Search for the cell housing the specified text and yield its (X, Y) center coordinate. 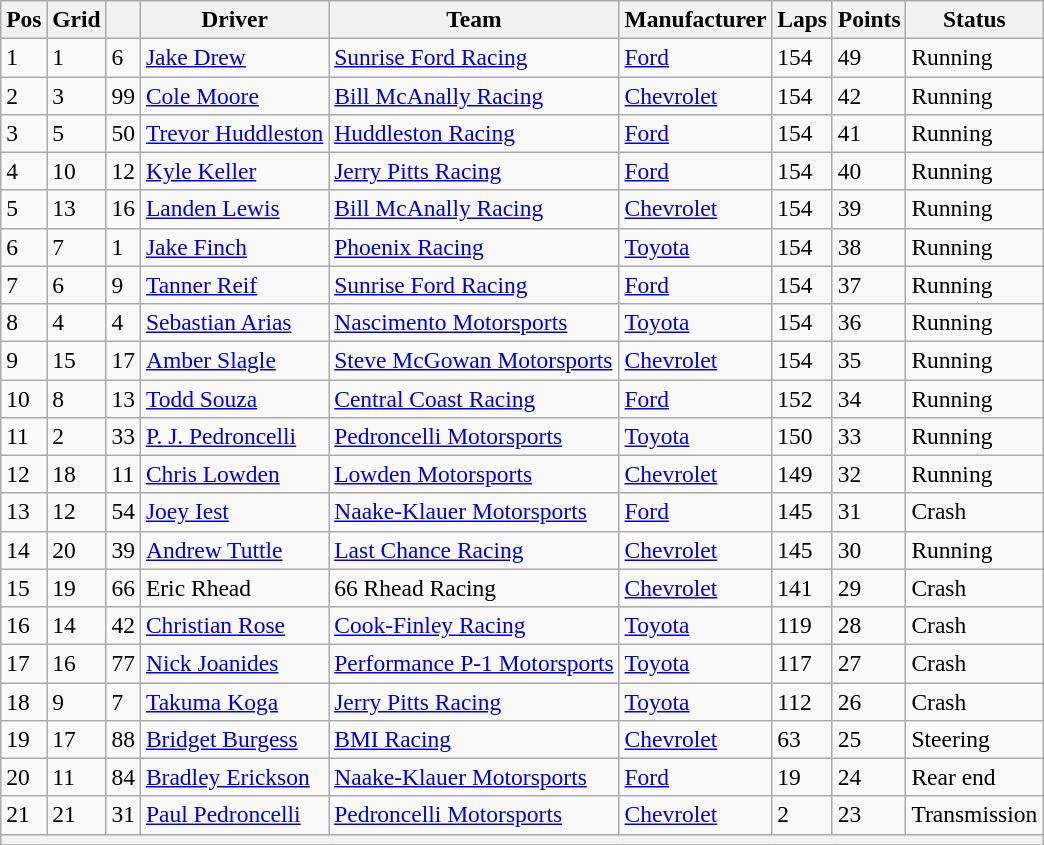
Takuma Koga (234, 701)
35 (869, 360)
Sebastian Arias (234, 322)
Laps (802, 19)
40 (869, 171)
Steve McGowan Motorsports (474, 360)
63 (802, 739)
117 (802, 663)
141 (802, 588)
84 (123, 777)
41 (869, 133)
26 (869, 701)
54 (123, 512)
Phoenix Racing (474, 247)
Christian Rose (234, 625)
28 (869, 625)
Manufacturer (696, 19)
Driver (234, 19)
Points (869, 19)
Todd Souza (234, 398)
Tanner Reif (234, 285)
Joey Iest (234, 512)
Andrew Tuttle (234, 550)
25 (869, 739)
49 (869, 57)
Nick Joanides (234, 663)
Bradley Erickson (234, 777)
119 (802, 625)
Trevor Huddleston (234, 133)
34 (869, 398)
Jake Drew (234, 57)
Chris Lowden (234, 474)
152 (802, 398)
Status (974, 19)
36 (869, 322)
BMI Racing (474, 739)
Kyle Keller (234, 171)
Eric Rhead (234, 588)
149 (802, 474)
Steering (974, 739)
50 (123, 133)
Huddleston Racing (474, 133)
Last Chance Racing (474, 550)
Pos (24, 19)
Grid (76, 19)
37 (869, 285)
112 (802, 701)
30 (869, 550)
Nascimento Motorsports (474, 322)
Performance P-1 Motorsports (474, 663)
29 (869, 588)
32 (869, 474)
Lowden Motorsports (474, 474)
P. J. Pedroncelli (234, 436)
27 (869, 663)
Team (474, 19)
24 (869, 777)
Transmission (974, 815)
Landen Lewis (234, 209)
Cole Moore (234, 95)
23 (869, 815)
Bridget Burgess (234, 739)
Paul Pedroncelli (234, 815)
Rear end (974, 777)
Cook-Finley Racing (474, 625)
150 (802, 436)
88 (123, 739)
77 (123, 663)
Central Coast Racing (474, 398)
66 Rhead Racing (474, 588)
99 (123, 95)
66 (123, 588)
38 (869, 247)
Amber Slagle (234, 360)
Jake Finch (234, 247)
